Locate the cell with the specified text and output its (x, y) center coordinate. 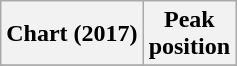
Peakposition (189, 34)
Chart (2017) (72, 34)
